Detect which cell encompasses the target text, then output its [x, y] center coordinate. 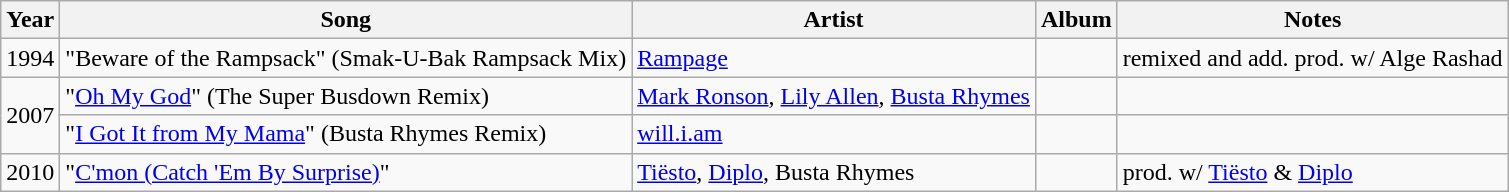
Artist [834, 20]
Tiësto, Diplo, Busta Rhymes [834, 172]
1994 [30, 58]
prod. w/ Tiësto & Diplo [1312, 172]
2010 [30, 172]
Album [1076, 20]
2007 [30, 115]
Rampage [834, 58]
Song [346, 20]
will.i.am [834, 134]
"C'mon (Catch 'Em By Surprise)" [346, 172]
remixed and add. prod. w/ Alge Rashad [1312, 58]
"Beware of the Rampsack" (Smak-U-Bak Rampsack Mix) [346, 58]
"Oh My God" (The Super Busdown Remix) [346, 96]
Mark Ronson, Lily Allen, Busta Rhymes [834, 96]
Notes [1312, 20]
"I Got It from My Mama" (Busta Rhymes Remix) [346, 134]
Year [30, 20]
